Determine the [X, Y] coordinate at the center of the cell enclosing the given text.  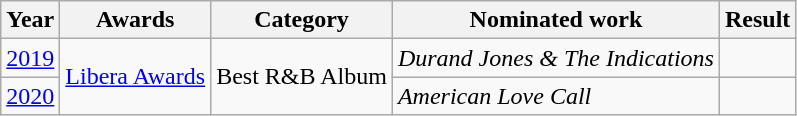
Nominated work [556, 20]
2020 [30, 96]
Best R&B Album [302, 77]
Awards [136, 20]
American Love Call [556, 96]
Result [757, 20]
Durand Jones & The Indications [556, 58]
Libera Awards [136, 77]
2019 [30, 58]
Category [302, 20]
Year [30, 20]
